Find where the given text appears and provide that cell's center as [X, Y] coordinate. 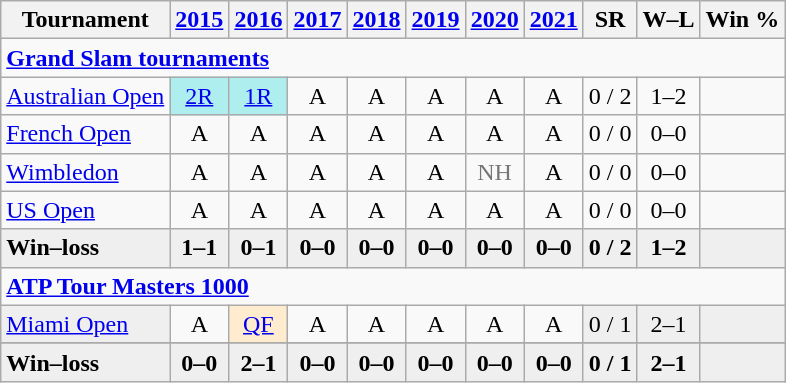
2019 [436, 20]
2021 [554, 20]
0–1 [258, 248]
2016 [258, 20]
1R [258, 96]
Wimbledon [86, 172]
W–L [668, 20]
ATP Tour Masters 1000 [393, 286]
2018 [376, 20]
2020 [494, 20]
2015 [200, 20]
2R [200, 96]
French Open [86, 134]
Grand Slam tournaments [393, 58]
Miami Open [86, 324]
US Open [86, 210]
QF [258, 324]
Win % [742, 20]
NH [494, 172]
Australian Open [86, 96]
SR [610, 20]
2017 [318, 20]
1–1 [200, 248]
Tournament [86, 20]
